Locate the cell with the specified text and output its (X, Y) center coordinate. 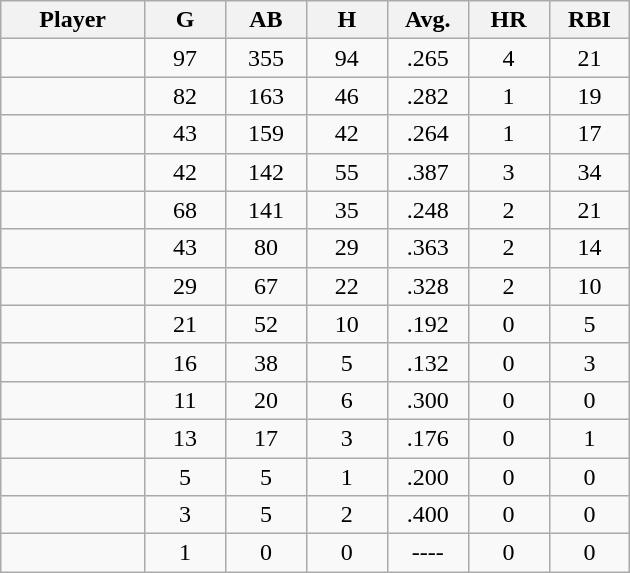
141 (266, 210)
38 (266, 362)
.264 (428, 134)
52 (266, 324)
46 (346, 96)
.176 (428, 438)
.132 (428, 362)
35 (346, 210)
80 (266, 248)
AB (266, 20)
13 (186, 438)
HR (508, 20)
82 (186, 96)
55 (346, 172)
14 (590, 248)
H (346, 20)
142 (266, 172)
20 (266, 400)
.328 (428, 286)
6 (346, 400)
68 (186, 210)
G (186, 20)
11 (186, 400)
67 (266, 286)
.363 (428, 248)
Avg. (428, 20)
.400 (428, 515)
.282 (428, 96)
163 (266, 96)
---- (428, 553)
Player (73, 20)
.265 (428, 58)
.192 (428, 324)
94 (346, 58)
19 (590, 96)
34 (590, 172)
.200 (428, 477)
16 (186, 362)
.387 (428, 172)
4 (508, 58)
.300 (428, 400)
97 (186, 58)
22 (346, 286)
355 (266, 58)
RBI (590, 20)
.248 (428, 210)
159 (266, 134)
